From the cell containing the given text, extract its center point as [x, y] coordinate. 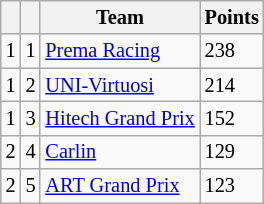
Team [120, 17]
Prema Racing [120, 51]
Carlin [120, 152]
5 [31, 186]
129 [232, 152]
152 [232, 118]
4 [31, 152]
3 [31, 118]
214 [232, 85]
238 [232, 51]
ART Grand Prix [120, 186]
123 [232, 186]
UNI-Virtuosi [120, 85]
Points [232, 17]
Hitech Grand Prix [120, 118]
